Capture the cell that displays the provided text and extract its [X, Y] central coordinate. 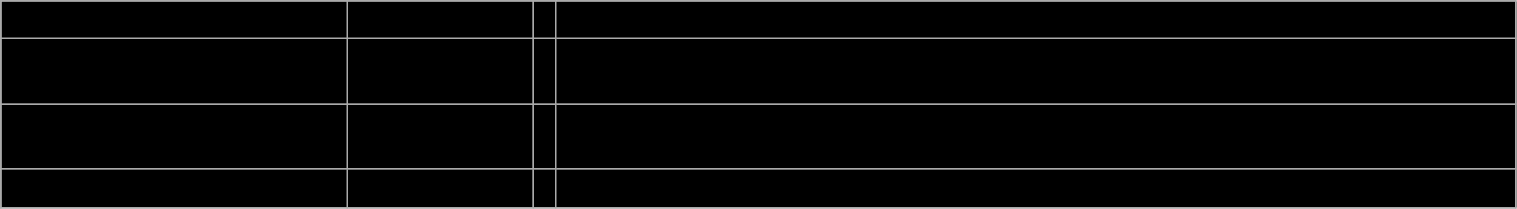
Played for the Mississauga Jr. Chiefs [1036, 188]
Jillian Skinner [174, 188]
Competed on Canada’s National Under-18 Team [1036, 20]
Taylor Accursi [174, 20]
Graduated from National Sports AcademyGrew up in California [1036, 72]
Paige Horton [174, 136]
Megan Whiddon [174, 72]
Member of PWHL’s London Jr. DevilettesTallest member of the team at 5-11 [1036, 136]
